Determine the [x, y] coordinate at the center of the cell enclosing the given text.  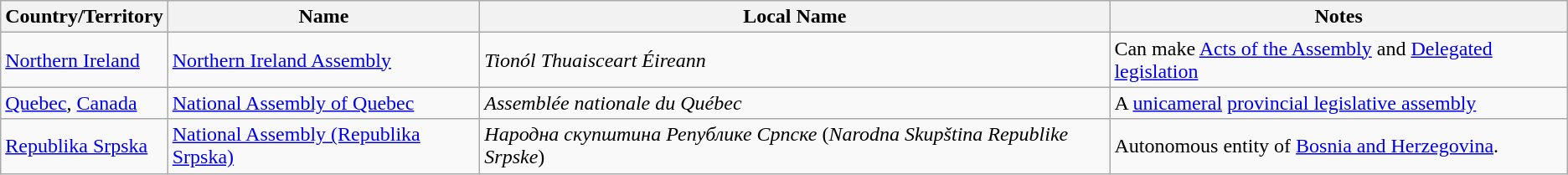
Country/Territory [84, 17]
Tionól Thuaisceart Éireann [795, 60]
Autonomous entity of Bosnia and Herzegovina. [1338, 146]
National Assembly of Quebec [323, 103]
National Assembly (Republika Srpska) [323, 146]
A unicameral provincial legislative assembly [1338, 103]
Republika Srpska [84, 146]
Notes [1338, 17]
Northern Ireland [84, 60]
Local Name [795, 17]
Northern Ireland Assembly [323, 60]
Quebec, Canada [84, 103]
Name [323, 17]
Assemblée nationale du Québec [795, 103]
Can make Acts of the Assembly and Delegated legislation [1338, 60]
Народна скупштина Републике Српске (Narodna Skupština Republike Srpske) [795, 146]
